Locate the cell with the specified text and output its [X, Y] center coordinate. 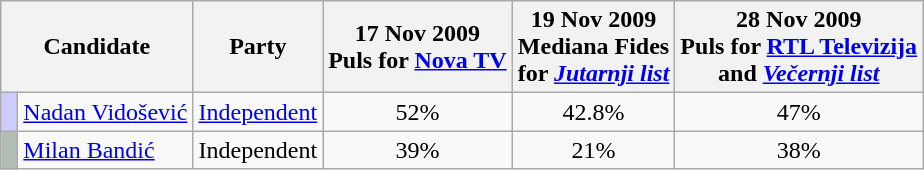
Candidate [97, 47]
38% [799, 150]
19 Nov 2009Mediana Fidesfor Jutarnji list [594, 47]
39% [418, 150]
28 Nov 2009Puls for RTL Televizija and Večernji list [799, 47]
21% [594, 150]
Party [258, 47]
Milan Bandić [106, 150]
52% [418, 112]
42.8% [594, 112]
17 Nov 2009Puls for Nova TV [418, 47]
Nadan Vidošević [106, 112]
47% [799, 112]
